Output the (X, Y) coordinate of the center of the cell containing the given text.  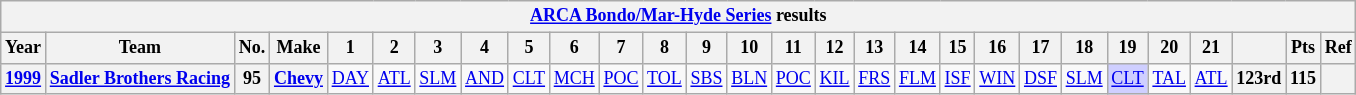
WIN (998, 78)
MCH (574, 78)
18 (1084, 48)
BLN (750, 78)
Sadler Brothers Racing (140, 78)
ISF (958, 78)
11 (793, 48)
1999 (24, 78)
95 (252, 78)
7 (621, 48)
ARCA Bondo/Mar-Hyde Series results (678, 16)
19 (1128, 48)
3 (438, 48)
1 (350, 48)
Chevy (299, 78)
TAL (1169, 78)
Ref (1338, 48)
FRS (874, 78)
17 (1041, 48)
DSF (1041, 78)
123rd (1259, 78)
Pts (1304, 48)
14 (918, 48)
Make (299, 48)
21 (1211, 48)
4 (485, 48)
10 (750, 48)
13 (874, 48)
FLM (918, 78)
16 (998, 48)
2 (394, 48)
Team (140, 48)
Year (24, 48)
8 (664, 48)
12 (834, 48)
9 (706, 48)
KIL (834, 78)
115 (1304, 78)
20 (1169, 48)
SBS (706, 78)
TOL (664, 78)
5 (528, 48)
DAY (350, 78)
No. (252, 48)
6 (574, 48)
15 (958, 48)
AND (485, 78)
